Detect which cell encompasses the target text, then output its [x, y] center coordinate. 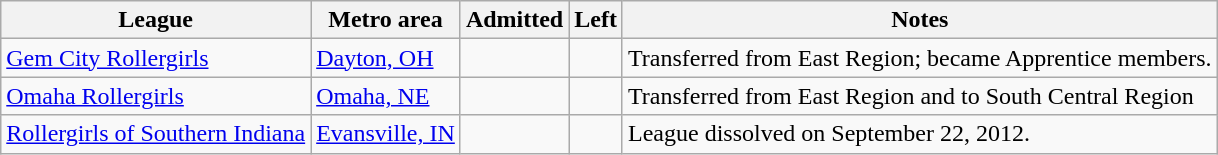
Transferred from East Region; became Apprentice members. [920, 58]
League [156, 20]
Rollergirls of Southern Indiana [156, 134]
Dayton, OH [386, 58]
Omaha, NE [386, 96]
Metro area [386, 20]
League dissolved on September 22, 2012. [920, 134]
Evansville, IN [386, 134]
Admitted [514, 20]
Left [596, 20]
Notes [920, 20]
Transferred from East Region and to South Central Region [920, 96]
Gem City Rollergirls [156, 58]
Omaha Rollergirls [156, 96]
